Detect which cell encompasses the target text, then output its [X, Y] center coordinate. 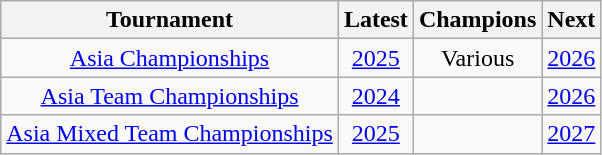
2027 [572, 134]
Latest [376, 20]
Tournament [170, 20]
Champions [477, 20]
2024 [376, 96]
Asia Mixed Team Championships [170, 134]
Various [477, 58]
Next [572, 20]
Asia Team Championships [170, 96]
Asia Championships [170, 58]
